Determine the [X, Y] coordinate at the center of the cell enclosing the given text.  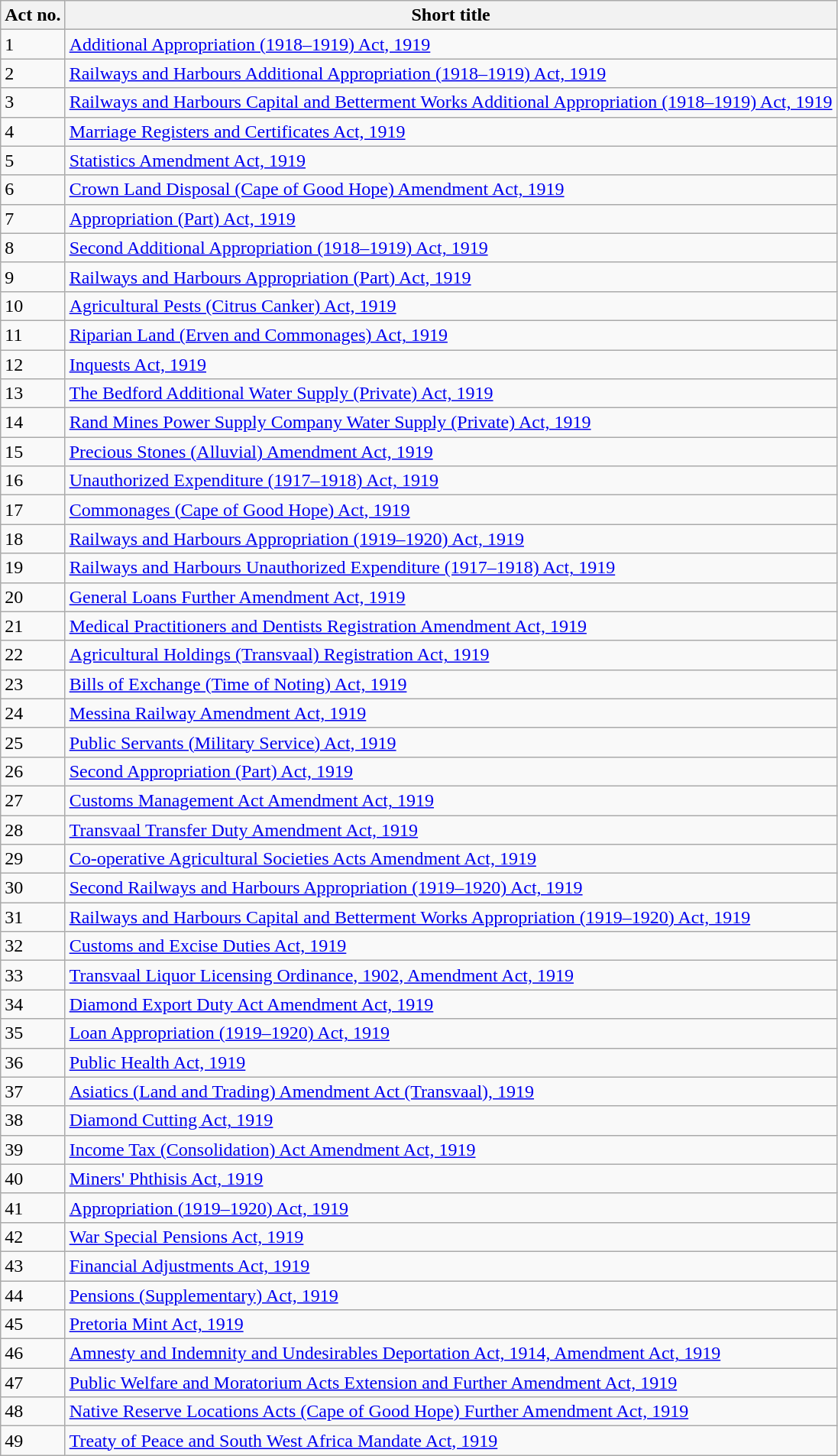
Railways and Harbours Appropriation (1919–1920) Act, 1919 [451, 539]
46 [33, 1354]
Riparian Land (Erven and Commonages) Act, 1919 [451, 335]
Act no. [33, 15]
34 [33, 1004]
44 [33, 1295]
12 [33, 365]
Railways and Harbours Capital and Betterment Works Additional Appropriation (1918–1919) Act, 1919 [451, 102]
Statistics Amendment Act, 1919 [451, 161]
War Special Pensions Act, 1919 [451, 1237]
Precious Stones (Alluvial) Amendment Act, 1919 [451, 452]
21 [33, 626]
15 [33, 452]
7 [33, 219]
35 [33, 1033]
The Bedford Additional Water Supply (Private) Act, 1919 [451, 394]
43 [33, 1266]
Appropriation (Part) Act, 1919 [451, 219]
23 [33, 684]
Transvaal Transfer Duty Amendment Act, 1919 [451, 829]
20 [33, 597]
Rand Mines Power Supply Company Water Supply (Private) Act, 1919 [451, 423]
9 [33, 277]
Second Railways and Harbours Appropriation (1919–1920) Act, 1919 [451, 888]
Additional Appropriation (1918–1919) Act, 1919 [451, 44]
Commonages (Cape of Good Hope) Act, 1919 [451, 510]
Agricultural Pests (Citrus Canker) Act, 1919 [451, 306]
Railways and Harbours Unauthorized Expenditure (1917–1918) Act, 1919 [451, 568]
11 [33, 335]
Appropriation (1919–1920) Act, 1919 [451, 1208]
24 [33, 713]
18 [33, 539]
Diamond Cutting Act, 1919 [451, 1120]
31 [33, 917]
1 [33, 44]
Public Health Act, 1919 [451, 1062]
Second Appropriation (Part) Act, 1919 [451, 771]
42 [33, 1237]
39 [33, 1150]
30 [33, 888]
25 [33, 742]
Treaty of Peace and South West Africa Mandate Act, 1919 [451, 1441]
2 [33, 73]
Asiatics (Land and Trading) Amendment Act (Transvaal), 1919 [451, 1091]
29 [33, 859]
Pretoria Mint Act, 1919 [451, 1325]
Medical Practitioners and Dentists Registration Amendment Act, 1919 [451, 626]
13 [33, 394]
19 [33, 568]
41 [33, 1208]
22 [33, 655]
48 [33, 1412]
Customs and Excise Duties Act, 1919 [451, 946]
49 [33, 1441]
37 [33, 1091]
Inquests Act, 1919 [451, 365]
33 [33, 975]
Unauthorized Expenditure (1917–1918) Act, 1919 [451, 481]
8 [33, 248]
17 [33, 510]
Miners' Phthisis Act, 1919 [451, 1179]
3 [33, 102]
Income Tax (Consolidation) Act Amendment Act, 1919 [451, 1150]
36 [33, 1062]
Agricultural Holdings (Transvaal) Registration Act, 1919 [451, 655]
40 [33, 1179]
Transvaal Liquor Licensing Ordinance, 1902, Amendment Act, 1919 [451, 975]
Railways and Harbours Capital and Betterment Works Appropriation (1919–1920) Act, 1919 [451, 917]
32 [33, 946]
38 [33, 1120]
28 [33, 829]
4 [33, 131]
26 [33, 771]
6 [33, 190]
Crown Land Disposal (Cape of Good Hope) Amendment Act, 1919 [451, 190]
5 [33, 161]
Railways and Harbours Appropriation (Part) Act, 1919 [451, 277]
Co-operative Agricultural Societies Acts Amendment Act, 1919 [451, 859]
45 [33, 1325]
Pensions (Supplementary) Act, 1919 [451, 1295]
Financial Adjustments Act, 1919 [451, 1266]
Short title [451, 15]
Diamond Export Duty Act Amendment Act, 1919 [451, 1004]
Marriage Registers and Certificates Act, 1919 [451, 131]
Messina Railway Amendment Act, 1919 [451, 713]
General Loans Further Amendment Act, 1919 [451, 597]
Public Welfare and Moratorium Acts Extension and Further Amendment Act, 1919 [451, 1383]
14 [33, 423]
Loan Appropriation (1919–1920) Act, 1919 [451, 1033]
Public Servants (Military Service) Act, 1919 [451, 742]
10 [33, 306]
27 [33, 800]
Second Additional Appropriation (1918–1919) Act, 1919 [451, 248]
47 [33, 1383]
Railways and Harbours Additional Appropriation (1918–1919) Act, 1919 [451, 73]
Native Reserve Locations Acts (Cape of Good Hope) Further Amendment Act, 1919 [451, 1412]
16 [33, 481]
Bills of Exchange (Time of Noting) Act, 1919 [451, 684]
Customs Management Act Amendment Act, 1919 [451, 800]
Amnesty and Indemnity and Undesirables Deportation Act, 1914, Amendment Act, 1919 [451, 1354]
